Locate the cell with the specified text and output its (X, Y) center coordinate. 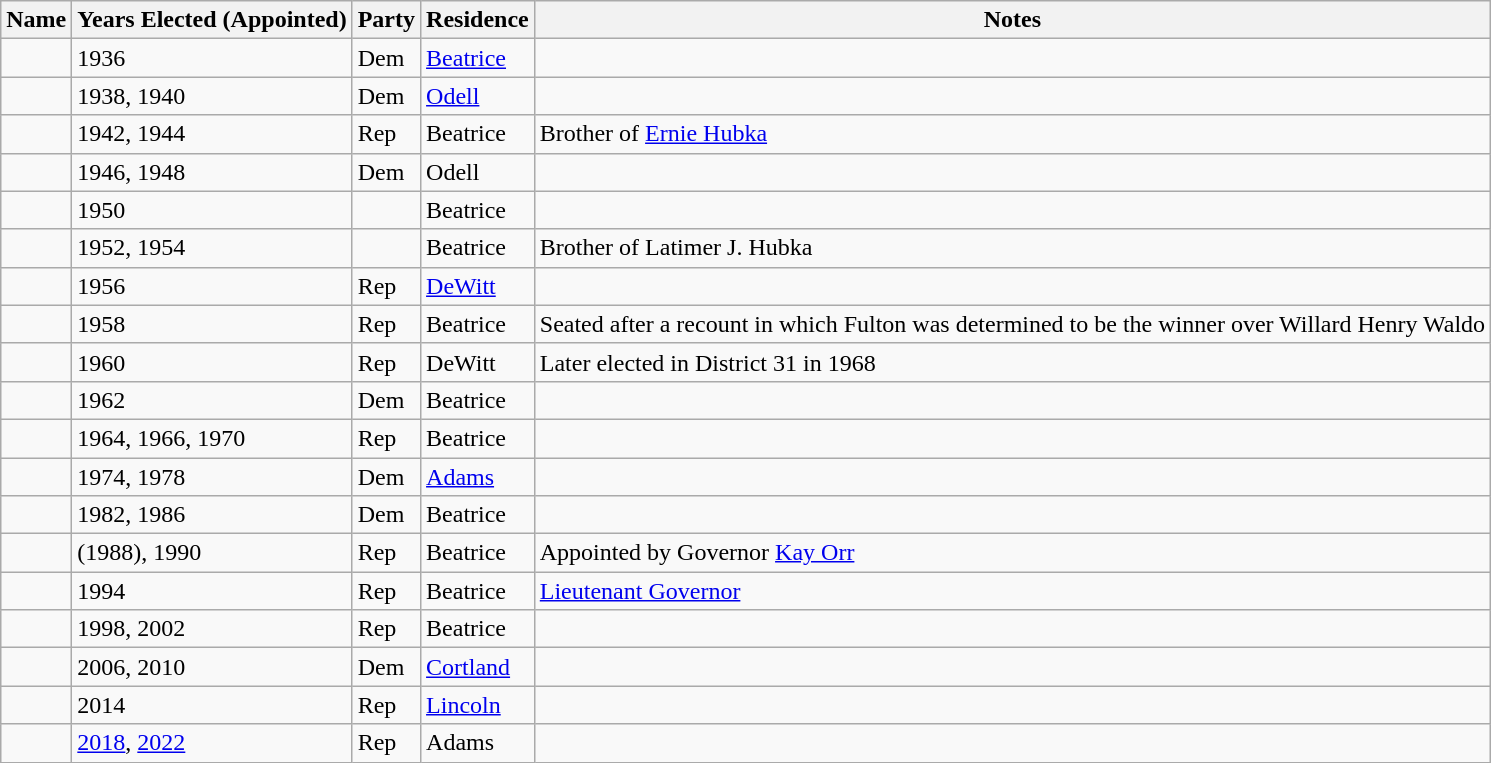
1956 (212, 286)
1950 (212, 210)
Notes (1012, 20)
1964, 1966, 1970 (212, 438)
Lincoln (478, 705)
1958 (212, 324)
Later elected in District 31 in 1968 (1012, 362)
1942, 1944 (212, 134)
Cortland (478, 667)
1952, 1954 (212, 248)
Brother of Ernie Hubka (1012, 134)
1974, 1978 (212, 477)
2018, 2022 (212, 743)
Seated after a recount in which Fulton was determined to be the winner over Willard Henry Waldo (1012, 324)
2006, 2010 (212, 667)
1938, 1940 (212, 96)
Party (386, 20)
1962 (212, 400)
1998, 2002 (212, 629)
(1988), 1990 (212, 553)
Brother of Latimer J. Hubka (1012, 248)
Name (36, 20)
2014 (212, 705)
1936 (212, 58)
Lieutenant Governor (1012, 591)
1960 (212, 362)
Appointed by Governor Kay Orr (1012, 553)
Residence (478, 20)
1994 (212, 591)
Years Elected (Appointed) (212, 20)
1946, 1948 (212, 172)
1982, 1986 (212, 515)
